Scan for the cell matching the given text and deliver its (x, y) coordinate at center. 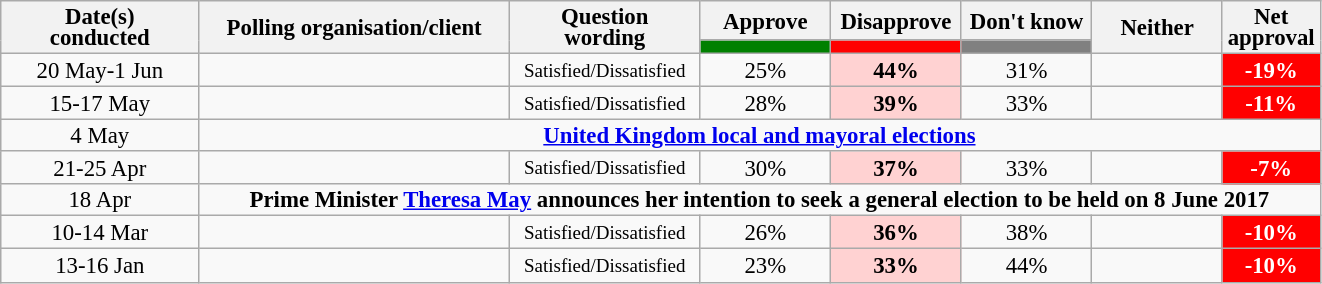
37% (896, 168)
Disapprove (896, 20)
Prime Minister Theresa May announces her intention to seek a general election to be held on 8 June 2017 (760, 200)
25% (766, 70)
36% (896, 232)
Neither (1158, 28)
Approve (766, 20)
-19% (1271, 70)
Net approval (1271, 28)
18 Apr (100, 200)
31% (1026, 70)
4 May (100, 136)
-7% (1271, 168)
Don't know (1026, 20)
28% (766, 104)
20 May-1 Jun (100, 70)
39% (896, 104)
10-14 Mar (100, 232)
Date(s)conducted (100, 28)
-11% (1271, 104)
38% (1026, 232)
30% (766, 168)
23% (766, 266)
21-25 Apr (100, 168)
Questionwording (604, 28)
15-17 May (100, 104)
26% (766, 232)
United Kingdom local and mayoral elections (760, 136)
13-16 Jan (100, 266)
Polling organisation/client (354, 28)
